Identify which cell holds the provided text, then report its (x, y) central coordinate. 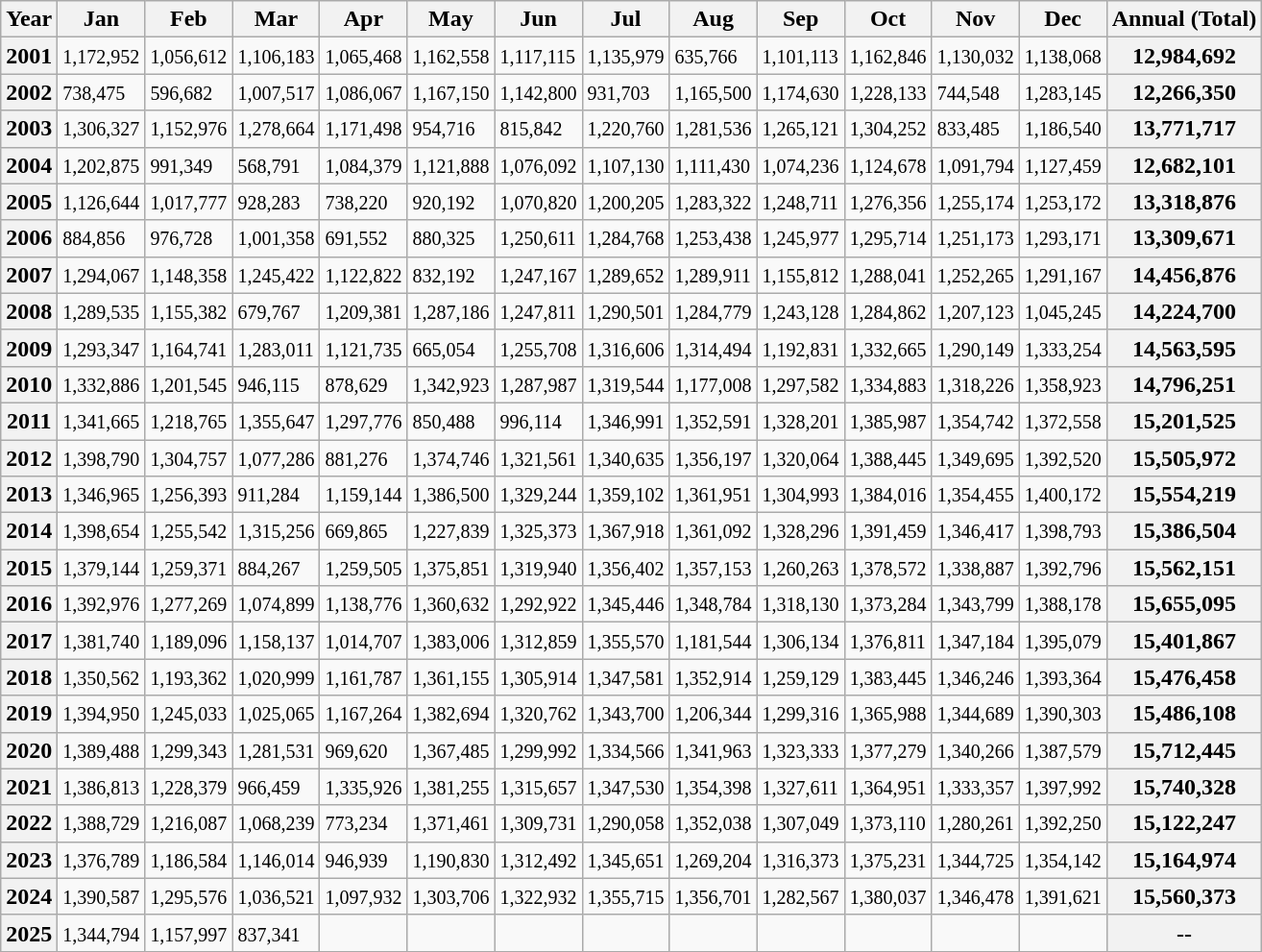
954,716 (451, 129)
14,563,595 (1184, 348)
1,377,279 (887, 750)
1,243,128 (801, 311)
1,354,398 (713, 787)
1,255,174 (976, 202)
1,344,725 (976, 860)
1,255,708 (538, 348)
1,309,731 (538, 823)
1,365,988 (887, 714)
1,283,145 (1062, 92)
1,303,706 (451, 896)
15,562,151 (1184, 568)
1,320,064 (801, 458)
1,001,358 (277, 238)
1,356,701 (713, 896)
1,380,037 (887, 896)
1,355,570 (626, 641)
1,253,438 (713, 238)
2019 (29, 714)
2003 (29, 129)
1,357,153 (713, 568)
691,552 (363, 238)
1,126,644 (102, 202)
2006 (29, 238)
1,384,016 (887, 495)
1,202,875 (102, 165)
2010 (29, 384)
2023 (29, 860)
568,791 (277, 165)
1,390,303 (1062, 714)
1,068,239 (277, 823)
1,367,485 (451, 750)
1,074,899 (277, 604)
2022 (29, 823)
1,290,501 (626, 311)
669,865 (363, 531)
1,392,520 (1062, 458)
1,338,887 (976, 568)
1,333,357 (976, 787)
1,158,137 (277, 641)
2001 (29, 56)
1,299,316 (801, 714)
1,346,965 (102, 495)
1,345,446 (626, 604)
1,165,500 (713, 92)
1,045,245 (1062, 311)
1,293,347 (102, 348)
Nov (976, 19)
1,253,172 (1062, 202)
1,334,883 (887, 384)
1,186,584 (188, 860)
1,398,654 (102, 531)
850,488 (451, 421)
773,234 (363, 823)
1,269,204 (713, 860)
15,476,458 (1184, 677)
1,343,799 (976, 604)
15,560,373 (1184, 896)
1,379,144 (102, 568)
1,375,851 (451, 568)
2012 (29, 458)
1,388,729 (102, 823)
1,318,130 (801, 604)
1,315,256 (277, 531)
1,352,591 (713, 421)
1,400,172 (1062, 495)
2017 (29, 641)
1,193,362 (188, 677)
1,206,344 (713, 714)
1,172,952 (102, 56)
1,287,186 (451, 311)
1,359,102 (626, 495)
1,361,092 (713, 531)
815,842 (538, 129)
15,122,247 (1184, 823)
1,288,041 (887, 275)
1,283,011 (277, 348)
1,382,694 (451, 714)
1,281,531 (277, 750)
1,111,430 (713, 165)
1,284,768 (626, 238)
1,386,813 (102, 787)
1,142,800 (538, 92)
1,091,794 (976, 165)
878,629 (363, 384)
14,456,876 (1184, 275)
1,349,695 (976, 458)
Feb (188, 19)
996,114 (538, 421)
1,391,459 (887, 531)
1,348,784 (713, 604)
1,334,566 (626, 750)
1,361,155 (451, 677)
1,162,846 (887, 56)
1,121,888 (451, 165)
15,554,219 (1184, 495)
2020 (29, 750)
1,162,558 (451, 56)
1,074,236 (801, 165)
1,360,632 (451, 604)
1,322,932 (538, 896)
1,393,364 (1062, 677)
2021 (29, 787)
15,164,974 (1184, 860)
1,130,032 (976, 56)
1,356,197 (713, 458)
1,207,123 (976, 311)
1,386,500 (451, 495)
1,346,478 (976, 896)
15,505,972 (1184, 458)
1,341,963 (713, 750)
1,383,006 (451, 641)
1,227,839 (451, 531)
1,319,544 (626, 384)
1,388,178 (1062, 604)
Aug (713, 19)
665,054 (451, 348)
1,259,505 (363, 568)
1,354,742 (976, 421)
928,283 (277, 202)
1,216,087 (188, 823)
1,392,976 (102, 604)
15,486,108 (1184, 714)
1,220,760 (626, 129)
1,283,322 (713, 202)
1,245,033 (188, 714)
1,290,058 (626, 823)
1,373,284 (887, 604)
15,740,328 (1184, 787)
920,192 (451, 202)
1,157,997 (188, 933)
1,014,707 (363, 641)
15,386,504 (1184, 531)
1,358,923 (1062, 384)
2005 (29, 202)
1,314,494 (713, 348)
1,007,517 (277, 92)
1,389,488 (102, 750)
1,152,976 (188, 129)
1,307,049 (801, 823)
1,345,651 (626, 860)
Annual (Total) (1184, 19)
1,316,606 (626, 348)
1,371,461 (451, 823)
1,124,678 (887, 165)
Apr (363, 19)
1,372,558 (1062, 421)
1,292,922 (538, 604)
880,325 (451, 238)
May (451, 19)
1,159,144 (363, 495)
1,383,445 (887, 677)
1,395,079 (1062, 641)
1,343,700 (626, 714)
2008 (29, 311)
12,266,350 (1184, 92)
1,281,536 (713, 129)
1,306,134 (801, 641)
2018 (29, 677)
1,251,173 (976, 238)
1,381,255 (451, 787)
1,293,171 (1062, 238)
12,984,692 (1184, 56)
1,256,393 (188, 495)
1,077,286 (277, 458)
1,248,711 (801, 202)
1,335,926 (363, 787)
1,260,263 (801, 568)
1,252,265 (976, 275)
-- (1184, 933)
1,284,779 (713, 311)
Mar (277, 19)
946,115 (277, 384)
931,703 (626, 92)
1,189,096 (188, 641)
1,385,987 (887, 421)
1,101,113 (801, 56)
837,341 (277, 933)
1,122,822 (363, 275)
1,347,530 (626, 787)
1,174,630 (801, 92)
884,267 (277, 568)
1,247,167 (538, 275)
1,250,611 (538, 238)
2002 (29, 92)
1,321,561 (538, 458)
1,277,269 (188, 604)
969,620 (363, 750)
1,388,445 (887, 458)
1,299,992 (538, 750)
1,284,862 (887, 311)
946,939 (363, 860)
2014 (29, 531)
1,135,979 (626, 56)
1,025,065 (277, 714)
1,036,521 (277, 896)
1,297,776 (363, 421)
1,017,777 (188, 202)
1,121,735 (363, 348)
1,323,333 (801, 750)
1,171,498 (363, 129)
15,201,525 (1184, 421)
1,312,492 (538, 860)
1,394,950 (102, 714)
1,167,150 (451, 92)
12,682,101 (1184, 165)
2011 (29, 421)
1,312,859 (538, 641)
1,265,121 (801, 129)
1,355,647 (277, 421)
1,342,923 (451, 384)
1,106,183 (277, 56)
1,376,789 (102, 860)
1,020,999 (277, 677)
1,255,542 (188, 531)
1,373,110 (887, 823)
1,287,987 (538, 384)
596,682 (188, 92)
1,304,757 (188, 458)
Year (29, 19)
1,161,787 (363, 677)
14,224,700 (1184, 311)
1,107,130 (626, 165)
1,367,918 (626, 531)
1,391,621 (1062, 896)
1,327,611 (801, 787)
1,117,115 (538, 56)
1,316,373 (801, 860)
976,728 (188, 238)
1,084,379 (363, 165)
1,086,067 (363, 92)
2007 (29, 275)
1,209,381 (363, 311)
1,347,581 (626, 677)
1,138,776 (363, 604)
1,374,746 (451, 458)
744,548 (976, 92)
1,319,940 (538, 568)
833,485 (976, 129)
1,354,455 (976, 495)
1,280,261 (976, 823)
966,459 (277, 787)
1,332,665 (887, 348)
1,295,714 (887, 238)
1,352,038 (713, 823)
1,390,587 (102, 896)
2016 (29, 604)
1,146,014 (277, 860)
1,387,579 (1062, 750)
1,056,612 (188, 56)
1,305,914 (538, 677)
1,376,811 (887, 641)
1,247,811 (538, 311)
1,200,205 (626, 202)
Oct (887, 19)
1,201,545 (188, 384)
1,344,794 (102, 933)
1,245,422 (277, 275)
635,766 (713, 56)
911,284 (277, 495)
1,346,991 (626, 421)
1,282,567 (801, 896)
1,381,740 (102, 641)
1,155,382 (188, 311)
1,352,914 (713, 677)
1,259,371 (188, 568)
Jun (538, 19)
1,297,582 (801, 384)
1,341,665 (102, 421)
1,397,992 (1062, 787)
15,712,445 (1184, 750)
1,346,246 (976, 677)
2009 (29, 348)
1,344,689 (976, 714)
1,356,402 (626, 568)
1,289,652 (626, 275)
1,228,133 (887, 92)
1,276,356 (887, 202)
1,318,226 (976, 384)
1,295,576 (188, 896)
1,328,296 (801, 531)
1,333,254 (1062, 348)
1,181,544 (713, 641)
1,340,635 (626, 458)
1,340,266 (976, 750)
2004 (29, 165)
1,392,796 (1062, 568)
2025 (29, 933)
881,276 (363, 458)
1,325,373 (538, 531)
1,299,343 (188, 750)
1,306,327 (102, 129)
1,347,184 (976, 641)
1,355,715 (626, 896)
1,398,793 (1062, 531)
991,349 (188, 165)
1,138,068 (1062, 56)
1,290,149 (976, 348)
1,328,201 (801, 421)
1,398,790 (102, 458)
1,070,820 (538, 202)
1,177,008 (713, 384)
1,127,459 (1062, 165)
1,245,977 (801, 238)
Jan (102, 19)
1,361,951 (713, 495)
1,346,417 (976, 531)
1,192,831 (801, 348)
1,065,468 (363, 56)
Jul (626, 19)
1,320,762 (538, 714)
1,167,264 (363, 714)
1,304,252 (887, 129)
1,375,231 (887, 860)
832,192 (451, 275)
1,155,812 (801, 275)
Sep (801, 19)
1,350,562 (102, 677)
2024 (29, 896)
13,318,876 (1184, 202)
1,278,664 (277, 129)
1,392,250 (1062, 823)
1,332,886 (102, 384)
1,294,067 (102, 275)
1,148,358 (188, 275)
1,218,765 (188, 421)
1,378,572 (887, 568)
1,076,092 (538, 165)
Dec (1062, 19)
15,401,867 (1184, 641)
1,164,741 (188, 348)
1,315,657 (538, 787)
1,329,244 (538, 495)
2015 (29, 568)
2013 (29, 495)
679,767 (277, 311)
1,289,535 (102, 311)
1,259,129 (801, 677)
1,097,932 (363, 896)
1,186,540 (1062, 129)
14,796,251 (1184, 384)
738,475 (102, 92)
884,856 (102, 238)
13,771,717 (1184, 129)
1,228,379 (188, 787)
1,291,167 (1062, 275)
1,190,830 (451, 860)
13,309,671 (1184, 238)
1,289,911 (713, 275)
1,304,993 (801, 495)
1,364,951 (887, 787)
15,655,095 (1184, 604)
738,220 (363, 202)
1,354,142 (1062, 860)
